Pinpoint the cell where the given text exists, returning its (x, y) midpoint coordinate. 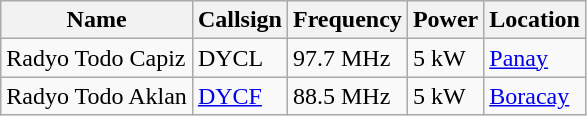
Panay (535, 58)
Name (97, 20)
Boracay (535, 96)
Location (535, 20)
Frequency (347, 20)
88.5 MHz (347, 96)
DYCF (240, 96)
Power (445, 20)
97.7 MHz (347, 58)
Radyo Todo Capiz (97, 58)
Radyo Todo Aklan (97, 96)
Callsign (240, 20)
DYCL (240, 58)
